Search for the cell housing the specified text and yield its (X, Y) center coordinate. 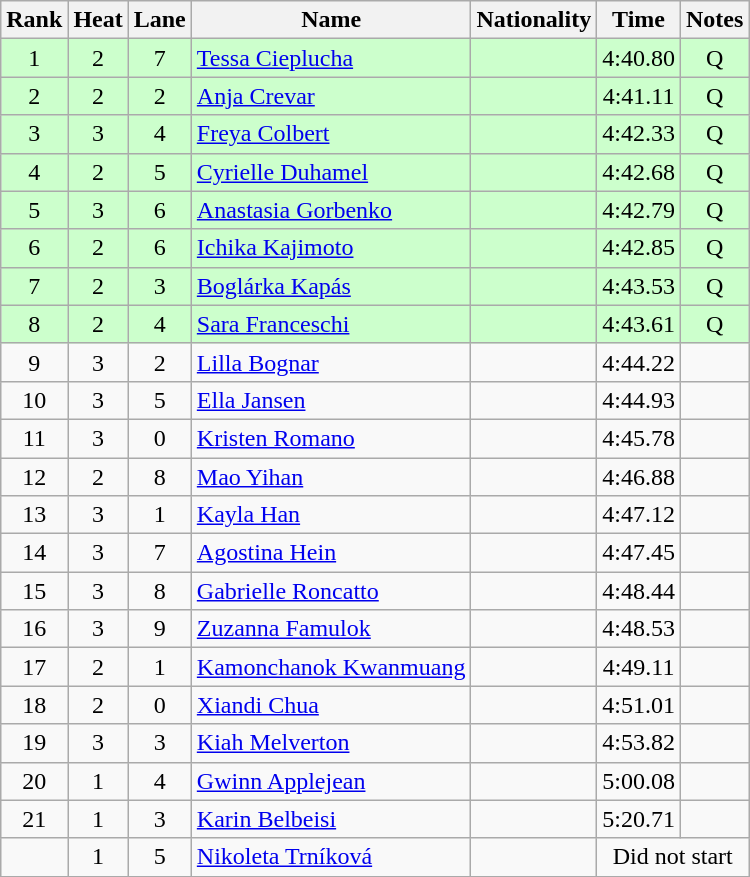
4:44.22 (639, 362)
Agostina Hein (331, 553)
Ichika Kajimoto (331, 248)
Tessa Cieplucha (331, 58)
Did not start (673, 857)
Sara Franceschi (331, 324)
Kayla Han (331, 515)
13 (34, 515)
4:47.45 (639, 553)
Gabrielle Roncatto (331, 591)
11 (34, 438)
15 (34, 591)
18 (34, 705)
Anastasia Gorbenko (331, 210)
Heat (98, 20)
5:20.71 (639, 819)
Notes (714, 20)
4:45.78 (639, 438)
4:43.53 (639, 286)
4:42.79 (639, 210)
Rank (34, 20)
4:42.33 (639, 134)
12 (34, 477)
4:48.44 (639, 591)
Anja Crevar (331, 96)
Nikoleta Trníková (331, 857)
21 (34, 819)
4:47.12 (639, 515)
Kamonchanok Kwanmuang (331, 667)
4:49.11 (639, 667)
14 (34, 553)
4:44.93 (639, 400)
4:51.01 (639, 705)
16 (34, 629)
4:53.82 (639, 743)
Nationality (534, 20)
Ella Jansen (331, 400)
4:42.68 (639, 172)
Kristen Romano (331, 438)
10 (34, 400)
4:48.53 (639, 629)
4:42.85 (639, 248)
Boglárka Kapás (331, 286)
Cyrielle Duhamel (331, 172)
Kiah Melverton (331, 743)
4:41.11 (639, 96)
17 (34, 667)
Time (639, 20)
Freya Colbert (331, 134)
Gwinn Applejean (331, 781)
Xiandi Chua (331, 705)
Karin Belbeisi (331, 819)
Name (331, 20)
5:00.08 (639, 781)
19 (34, 743)
20 (34, 781)
Zuzanna Famulok (331, 629)
Lilla Bognar (331, 362)
Lane (160, 20)
Mao Yihan (331, 477)
4:43.61 (639, 324)
4:40.80 (639, 58)
4:46.88 (639, 477)
